Pinpoint the cell where the given text exists, returning its (X, Y) midpoint coordinate. 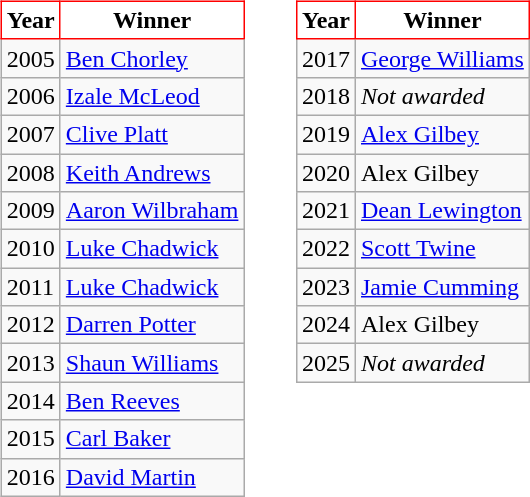
Ben Reeves (152, 401)
Ben Chorley (152, 58)
2024 (326, 325)
2023 (326, 287)
Shaun Williams (152, 363)
George Williams (442, 58)
2012 (30, 325)
2010 (30, 249)
2019 (326, 134)
2008 (30, 173)
Darren Potter (152, 325)
2014 (30, 401)
2007 (30, 134)
2016 (30, 477)
2005 (30, 58)
2006 (30, 96)
Izale McLeod (152, 96)
2022 (326, 249)
Clive Platt (152, 134)
2018 (326, 96)
2015 (30, 439)
2017 (326, 58)
2020 (326, 173)
Dean Lewington (442, 211)
2011 (30, 287)
2009 (30, 211)
Keith Andrews (152, 173)
Carl Baker (152, 439)
Jamie Cumming (442, 287)
2021 (326, 211)
2013 (30, 363)
Scott Twine (442, 249)
2025 (326, 363)
Aaron Wilbraham (152, 211)
David Martin (152, 477)
